Scan for the cell matching the given text and deliver its [X, Y] coordinate at center. 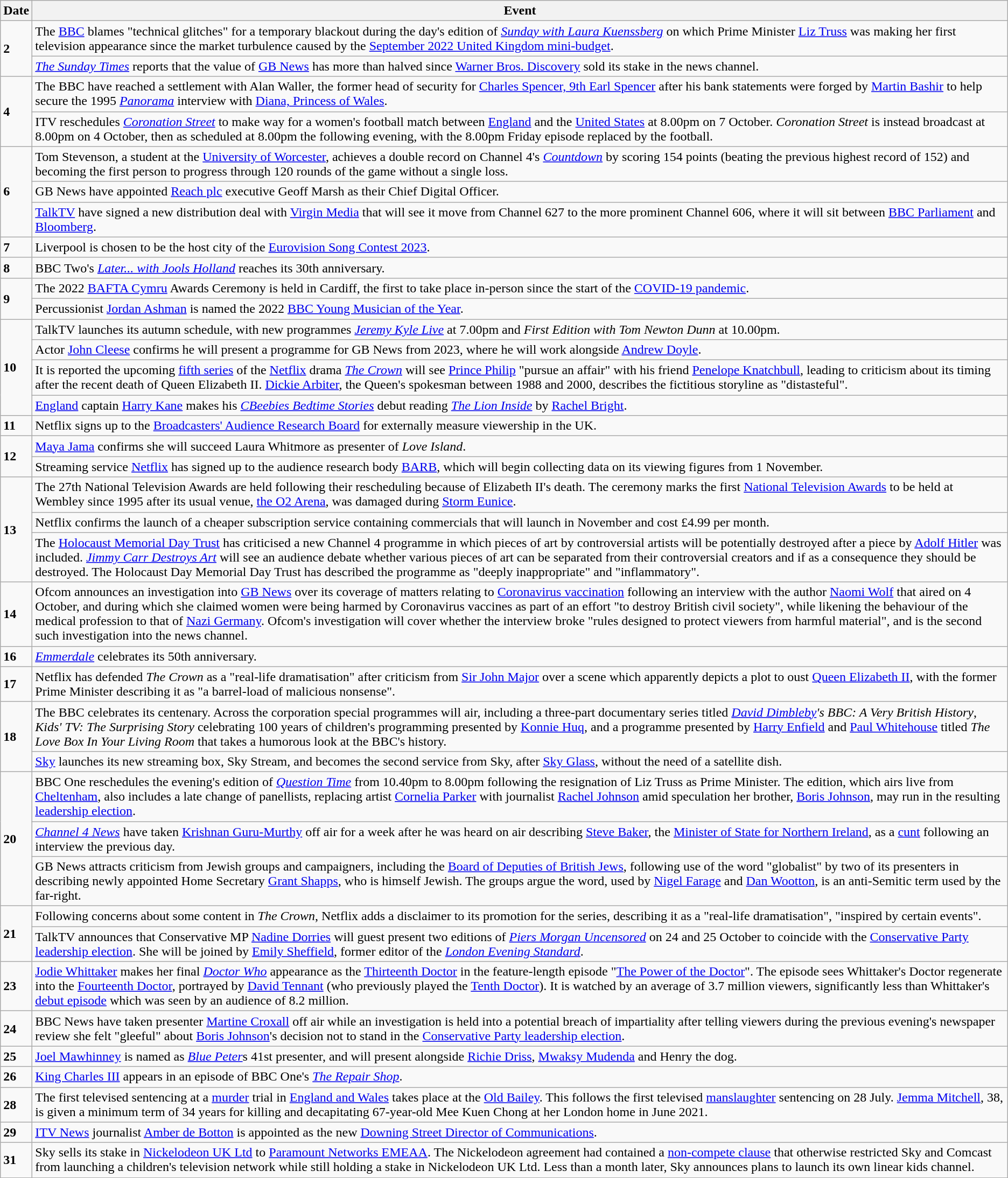
16 [16, 656]
BBC Two's Later... with Jools Holland reaches its 30th anniversary. [520, 268]
18 [16, 737]
13 [16, 530]
25 [16, 1056]
Event [520, 11]
8 [16, 268]
Netflix confirms the launch of a cheaper subscription service containing commercials that will launch in November and cost £4.99 per month. [520, 522]
9 [16, 298]
4 [16, 111]
The 2022 BAFTA Cymru Awards Ceremony is held in Cardiff, the first to take place in-person since the start of the COVID-19 pandemic. [520, 288]
Joel Mawhinney is named as Blue Peters 41st presenter, and will present alongside Richie Driss, Mwaksy Mudenda and Henry the dog. [520, 1056]
Sky launches its new streaming box, Sky Stream, and becomes the second service from Sky, after Sky Glass, without the need of a satellite dish. [520, 761]
10 [16, 367]
Maya Jama confirms she will succeed Laura Whitmore as presenter of Love Island. [520, 446]
14 [16, 614]
31 [16, 1160]
King Charles III appears in an episode of BBC One's The Repair Shop. [520, 1077]
24 [16, 1028]
6 [16, 192]
17 [16, 684]
Emmerdale celebrates its 50th anniversary. [520, 656]
21 [16, 934]
7 [16, 247]
Liverpool is chosen to be the host city of the Eurovision Song Contest 2023. [520, 247]
The Sunday Times reports that the value of GB News has more than halved since Warner Bros. Discovery sold its stake in the news channel. [520, 66]
26 [16, 1077]
Netflix signs up to the Broadcasters' Audience Research Board for externally measure viewership in the UK. [520, 426]
ITV News journalist Amber de Botton is appointed as the new Downing Street Director of Communications. [520, 1132]
Actor John Cleese confirms he will present a programme for GB News from 2023, where he will work alongside Andrew Doyle. [520, 350]
11 [16, 426]
2 [16, 48]
TalkTV launches its autumn schedule, with new programmes Jeremy Kyle Live at 7.00pm and First Edition with Tom Newton Dunn at 10.00pm. [520, 329]
GB News have appointed Reach plc executive Geoff Marsh as their Chief Digital Officer. [520, 192]
Streaming service Netflix has signed up to the audience research body BARB, which will begin collecting data on its viewing figures from 1 November. [520, 467]
England captain Harry Kane makes his CBeebies Bedtime Stories debut reading The Lion Inside by Rachel Bright. [520, 405]
12 [16, 457]
23 [16, 986]
28 [16, 1105]
Date [16, 11]
Percussionist Jordan Ashman is named the 2022 BBC Young Musician of the Year. [520, 308]
29 [16, 1132]
20 [16, 839]
